Output the [X, Y] coordinate of the center of the cell containing the given text.  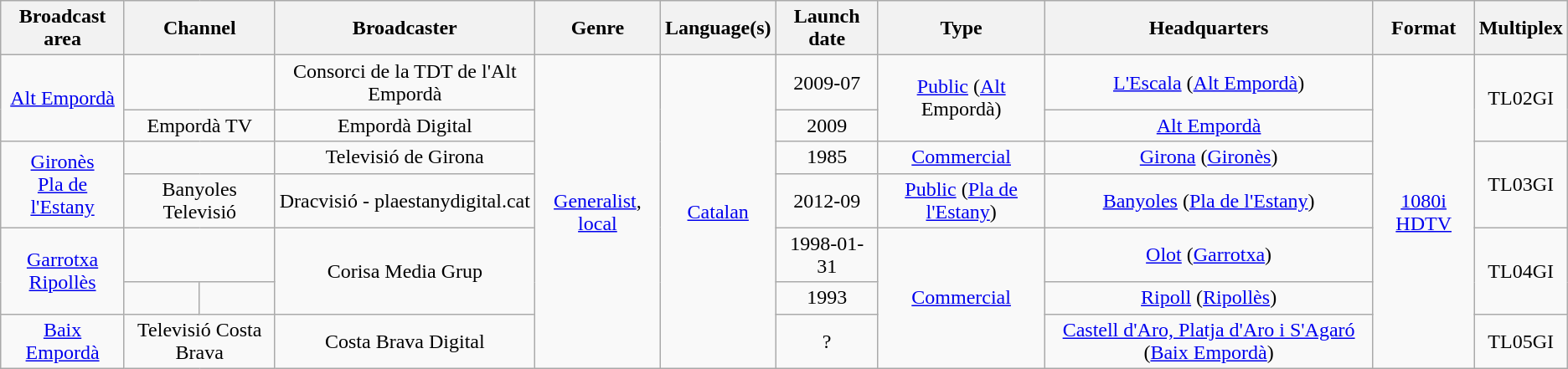
Costa Brava Digital [405, 341]
? [827, 341]
TL02GI [1521, 99]
TL04GI [1521, 271]
1998-01-31 [827, 254]
TL03GI [1521, 184]
Broadcast area [63, 28]
Headquarters [1209, 28]
Genre [598, 28]
Format [1424, 28]
1993 [827, 298]
Olot (Garrotxa) [1209, 254]
GironèsPla de l'Estany [63, 184]
Castell d'Aro, Platja d'Aro i S'Agaró (Baix Empordà) [1209, 341]
Dracvisió - plaestanydigital.cat [405, 201]
1080i HDTV [1424, 212]
Multiplex [1521, 28]
Banyoles (Pla de l'Estany) [1209, 201]
Public (Alt Empordà) [962, 99]
Ripoll (Ripollès) [1209, 298]
Broadcaster [405, 28]
Public (Pla de l'Estany) [962, 201]
Type [962, 28]
L'Escala (Alt Empordà) [1209, 82]
Televisió Costa Brava [199, 341]
Girona (Gironès) [1209, 157]
Language(s) [718, 28]
GarrotxaRipollès [63, 271]
Banyoles Televisió [199, 201]
Catalan [718, 212]
Generalist, local [598, 212]
Empordà Digital [405, 126]
Televisió de Girona [405, 157]
Empordà TV [199, 126]
2009 [827, 126]
2012-09 [827, 201]
Channel [199, 28]
1985 [827, 157]
Launch date [827, 28]
Baix Empordà [63, 341]
Corisa Media Grup [405, 271]
2009-07 [827, 82]
TL05GI [1521, 341]
Consorci de la TDT de l'Alt Empordà [405, 82]
